Determine the (X, Y) coordinate at the center of the cell enclosing the given text.  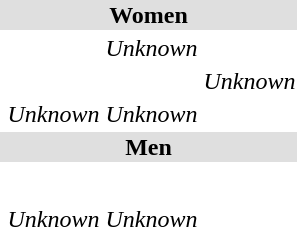
Men (148, 147)
Women (148, 15)
